Output the [x, y] coordinate of the center of the cell containing the given text.  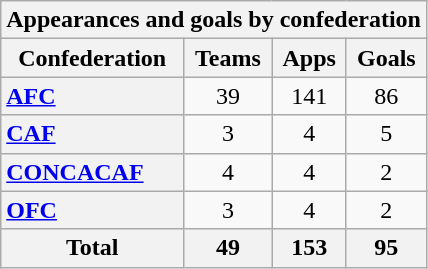
Confederation [92, 58]
95 [386, 248]
Goals [386, 58]
CONCACAF [92, 172]
49 [228, 248]
86 [386, 96]
OFC [92, 210]
CAF [92, 134]
AFC [92, 96]
Teams [228, 58]
5 [386, 134]
153 [309, 248]
Apps [309, 58]
Appearances and goals by confederation [214, 20]
39 [228, 96]
Total [92, 248]
141 [309, 96]
